Find where the given text appears and provide that cell's center as (x, y) coordinate. 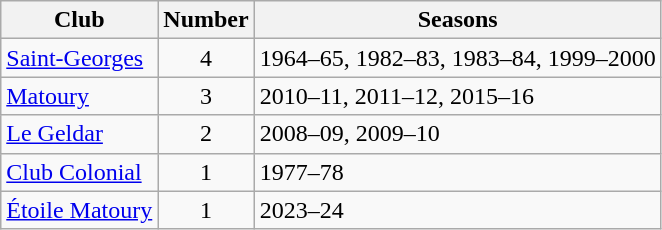
2023–24 (458, 210)
4 (206, 58)
Le Geldar (80, 134)
Club Colonial (80, 172)
1977–78 (458, 172)
Club (80, 20)
3 (206, 96)
Number (206, 20)
1964–65, 1982–83, 1983–84, 1999–2000 (458, 58)
Étoile Matoury (80, 210)
2008–09, 2009–10 (458, 134)
Saint-Georges (80, 58)
2 (206, 134)
Seasons (458, 20)
Matoury (80, 96)
2010–11, 2011–12, 2015–16 (458, 96)
